Determine the [X, Y] coordinate at the center of the cell enclosing the given text.  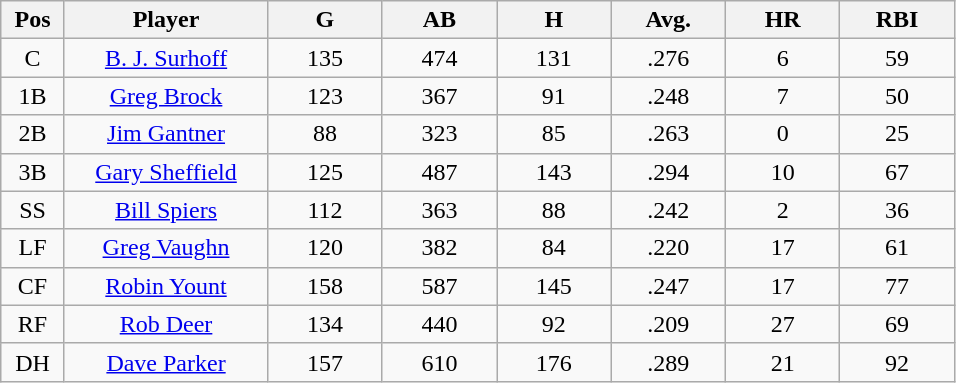
85 [554, 134]
25 [897, 134]
7 [782, 96]
21 [782, 362]
0 [782, 134]
.209 [668, 324]
145 [554, 286]
.289 [668, 362]
.294 [668, 172]
10 [782, 172]
587 [439, 286]
36 [897, 210]
112 [325, 210]
67 [897, 172]
2B [33, 134]
487 [439, 172]
Gary Sheffield [166, 172]
120 [325, 248]
69 [897, 324]
RBI [897, 20]
Player [166, 20]
157 [325, 362]
1B [33, 96]
Dave Parker [166, 362]
50 [897, 96]
125 [325, 172]
.248 [668, 96]
2 [782, 210]
6 [782, 58]
HR [782, 20]
59 [897, 58]
CF [33, 286]
RF [33, 324]
474 [439, 58]
Avg. [668, 20]
158 [325, 286]
Jim Gantner [166, 134]
C [33, 58]
DH [33, 362]
610 [439, 362]
Bill Spiers [166, 210]
91 [554, 96]
77 [897, 286]
LF [33, 248]
131 [554, 58]
Rob Deer [166, 324]
.263 [668, 134]
3B [33, 172]
27 [782, 324]
.276 [668, 58]
440 [439, 324]
134 [325, 324]
123 [325, 96]
.242 [668, 210]
382 [439, 248]
323 [439, 134]
.247 [668, 286]
Greg Vaughn [166, 248]
135 [325, 58]
363 [439, 210]
Greg Brock [166, 96]
B. J. Surhoff [166, 58]
.220 [668, 248]
SS [33, 210]
367 [439, 96]
H [554, 20]
143 [554, 172]
Pos [33, 20]
61 [897, 248]
G [325, 20]
84 [554, 248]
176 [554, 362]
Robin Yount [166, 286]
AB [439, 20]
